Output the (X, Y) coordinate of the center of the cell containing the given text.  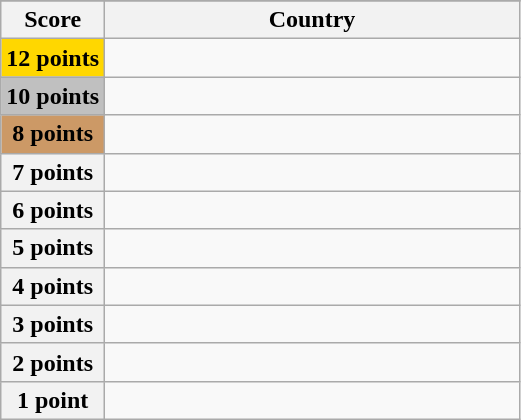
6 points (53, 210)
4 points (53, 286)
1 point (53, 400)
5 points (53, 248)
8 points (53, 134)
10 points (53, 96)
Score (53, 20)
2 points (53, 362)
3 points (53, 324)
7 points (53, 172)
12 points (53, 58)
Country (312, 20)
